For the text-containing cell, return its midpoint in (x, y) coordinate format. 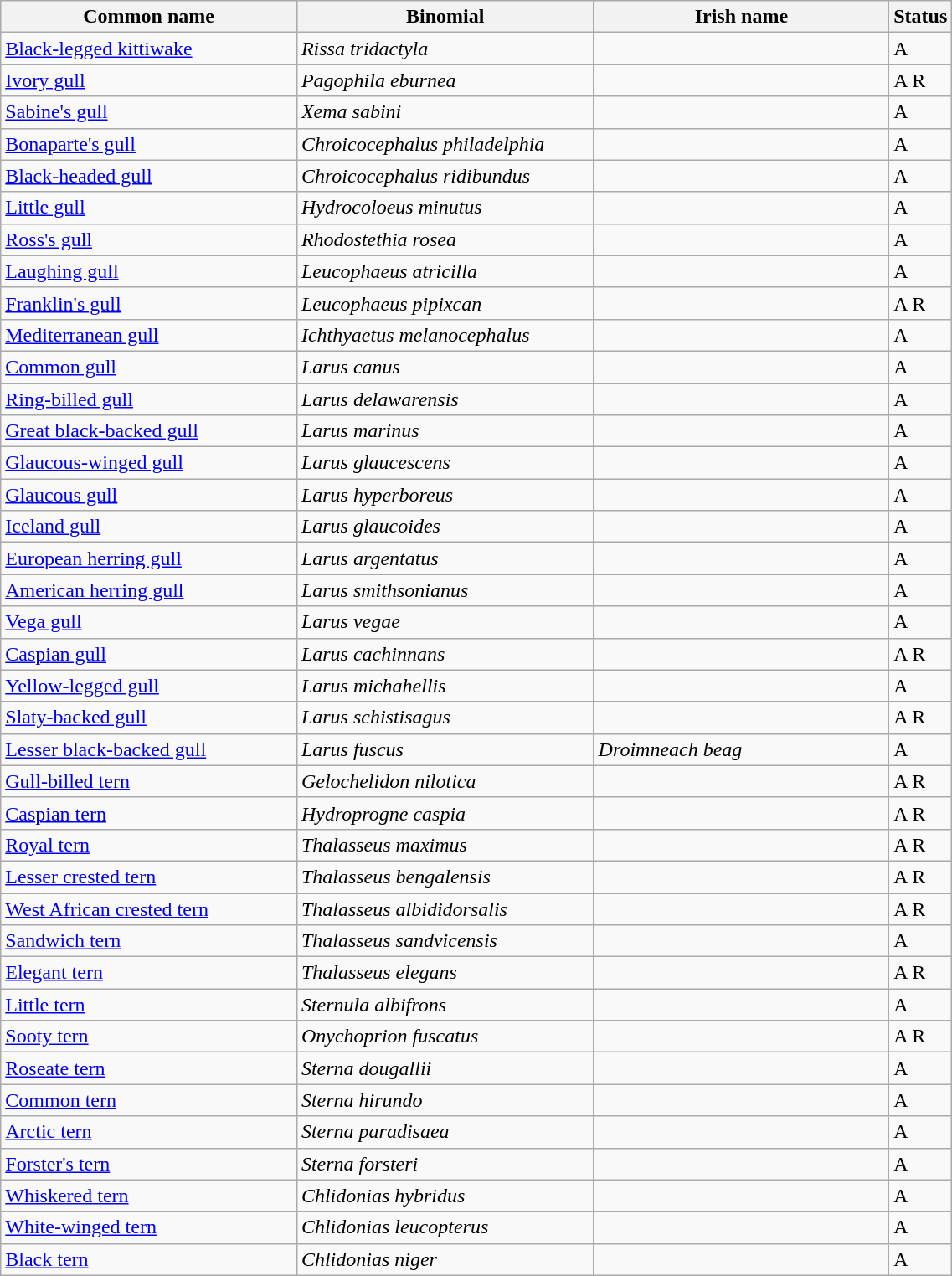
Common name (149, 17)
Larus delawarensis (445, 399)
Larus argentatus (445, 558)
Chlidonias leucopterus (445, 1227)
Common gull (149, 367)
Bonaparte's gull (149, 144)
Laughing gull (149, 271)
Larus marinus (445, 431)
Lesser black-backed gull (149, 749)
Ring-billed gull (149, 399)
Caspian gull (149, 654)
Franklin's gull (149, 303)
Larus fuscus (445, 749)
Arctic tern (149, 1132)
Thalasseus maximus (445, 845)
European herring gull (149, 558)
Slaty-backed gull (149, 718)
Ichthyaetus melanocephalus (445, 335)
Status (921, 17)
Glaucous gull (149, 495)
Little tern (149, 1005)
Little gull (149, 208)
Larus hyperboreus (445, 495)
Caspian tern (149, 813)
Gull-billed tern (149, 781)
American herring gull (149, 590)
Lesser crested tern (149, 877)
Thalasseus elegans (445, 973)
Thalasseus albididorsalis (445, 908)
Chroicocephalus philadelphia (445, 144)
Elegant tern (149, 973)
Whiskered tern (149, 1196)
Onychoprion fuscatus (445, 1037)
Great black-backed gull (149, 431)
Common tern (149, 1100)
Black tern (149, 1259)
Droimneach beag (742, 749)
Larus glaucoides (445, 527)
Ivory gull (149, 80)
Gelochelidon nilotica (445, 781)
Sterna dougallii (445, 1068)
Glaucous-winged gull (149, 463)
Sterna paradisaea (445, 1132)
Binomial (445, 17)
Larus vegae (445, 622)
Irish name (742, 17)
Mediterranean gull (149, 335)
Iceland gull (149, 527)
White-winged tern (149, 1227)
Larus canus (445, 367)
Chlidonias niger (445, 1259)
Ross's gull (149, 239)
Roseate tern (149, 1068)
Chroicocephalus ridibundus (445, 176)
Black-legged kittiwake (149, 49)
Sandwich tern (149, 941)
Pagophila eburnea (445, 80)
Xema sabini (445, 112)
Rissa tridactyla (445, 49)
Larus schistisagus (445, 718)
Sterna forsteri (445, 1164)
Sabine's gull (149, 112)
Chlidonias hybridus (445, 1196)
Hydrocoloeus minutus (445, 208)
Royal tern (149, 845)
Larus glaucescens (445, 463)
Larus cachinnans (445, 654)
Leucophaeus pipixcan (445, 303)
Thalasseus sandvicensis (445, 941)
Rhodostethia rosea (445, 239)
Sternula albifrons (445, 1005)
Sterna hirundo (445, 1100)
West African crested tern (149, 908)
Larus smithsonianus (445, 590)
Larus michahellis (445, 686)
Sooty tern (149, 1037)
Yellow-legged gull (149, 686)
Forster's tern (149, 1164)
Black-headed gull (149, 176)
Leucophaeus atricilla (445, 271)
Hydroprogne caspia (445, 813)
Vega gull (149, 622)
Thalasseus bengalensis (445, 877)
